Pinpoint the cell where the given text exists, returning its [x, y] midpoint coordinate. 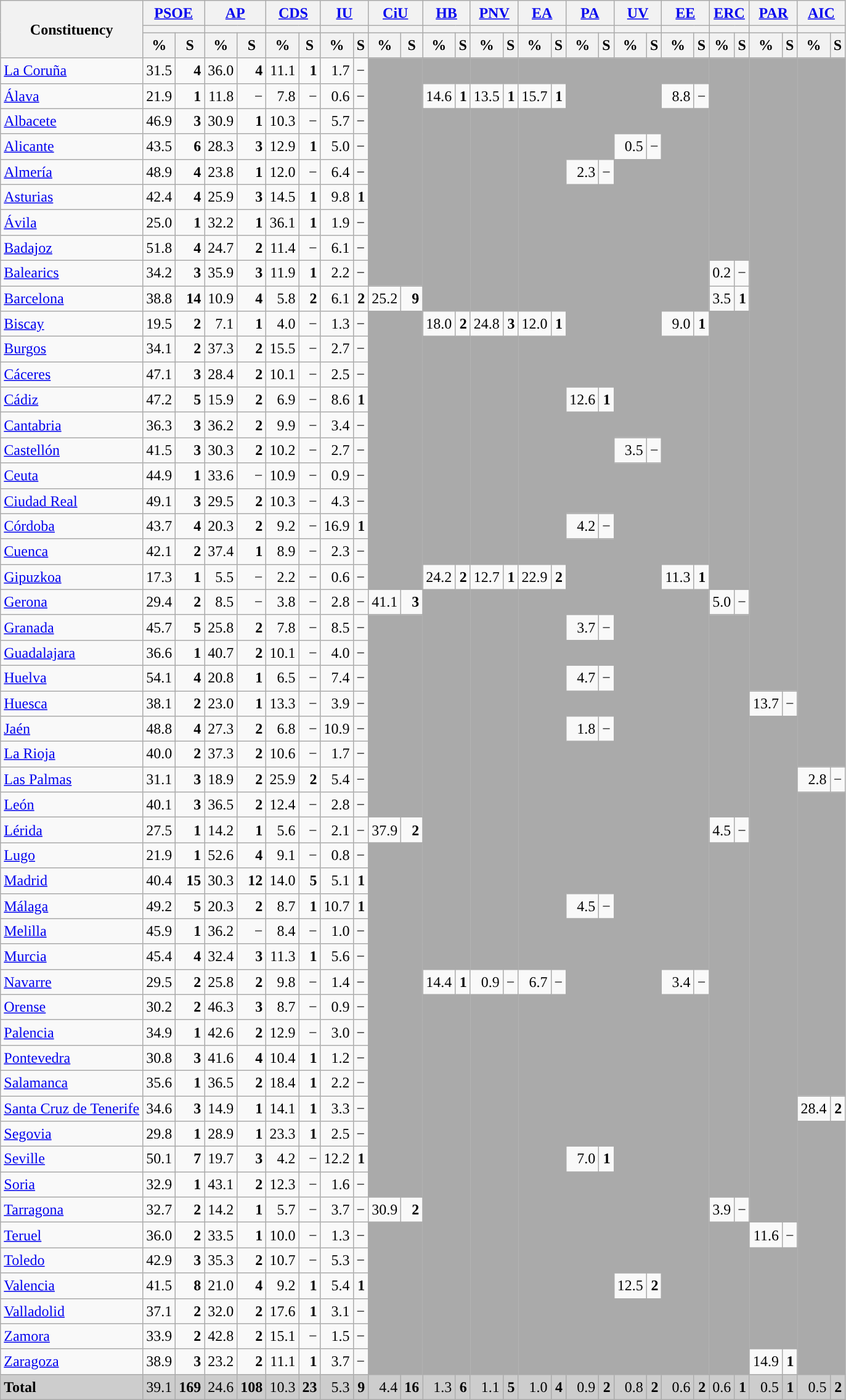
León [71, 805]
Lugo [71, 856]
14 [190, 298]
24.6 [221, 1387]
Asturias [71, 197]
40.0 [159, 755]
14.4 [439, 981]
14.6 [439, 96]
Las Palmas [71, 779]
Madrid [71, 880]
28.9 [221, 1134]
51.8 [159, 248]
6.9 [282, 399]
43.7 [159, 526]
Zamora [71, 1337]
36.6 [159, 652]
16.9 [336, 526]
AP [235, 14]
Melilla [71, 931]
34.9 [159, 1032]
Badajoz [71, 248]
Gipuzkoa [71, 577]
11.9 [282, 272]
38.9 [159, 1361]
42.1 [159, 551]
Seville [71, 1159]
32.0 [221, 1311]
Tarragona [71, 1210]
Huesca [71, 703]
27.5 [159, 830]
5.5 [221, 577]
8.8 [678, 96]
32.2 [221, 222]
7.0 [583, 1159]
44.9 [159, 476]
10.2 [282, 450]
Barcelona [71, 298]
169 [190, 1387]
12.5 [630, 1286]
7.1 [221, 324]
12.2 [336, 1159]
24.7 [221, 248]
Lérida [71, 830]
35.6 [159, 1083]
Cádiz [71, 399]
32.9 [159, 1185]
15.7 [535, 96]
43.5 [159, 147]
6.4 [336, 171]
45.7 [159, 628]
3.3 [336, 1108]
17.6 [282, 1311]
30.2 [159, 1007]
45.4 [159, 957]
12 [251, 880]
29.8 [159, 1134]
8.9 [282, 551]
PNV [494, 14]
5.1 [336, 880]
21.0 [221, 1286]
48.8 [159, 729]
32.4 [221, 957]
Álava [71, 96]
CDS [293, 14]
3.8 [282, 602]
Granada [71, 628]
8.4 [282, 931]
11.8 [221, 96]
Santa Cruz de Tenerife [71, 1108]
42.9 [159, 1260]
Jaén [71, 729]
PSOE [174, 14]
15 [190, 880]
11.6 [765, 1235]
9.9 [282, 425]
2.1 [336, 830]
0.2 [722, 272]
18.9 [221, 779]
42.8 [221, 1337]
42.4 [159, 197]
Total [71, 1387]
43.1 [221, 1185]
36.3 [159, 425]
47.1 [159, 375]
1.1 [487, 1387]
23.3 [282, 1134]
AIC [821, 14]
Guadalajara [71, 652]
Toledo [71, 1260]
30.8 [159, 1058]
40.7 [221, 652]
PAR [773, 14]
UV [638, 14]
Málaga [71, 906]
EA [542, 14]
17.3 [159, 577]
Alicante [71, 147]
Valladolid [71, 1311]
10.4 [282, 1058]
La Coruña [71, 70]
29.4 [159, 602]
4.4 [384, 1387]
23.0 [221, 703]
14.5 [282, 197]
31.1 [159, 779]
Ciudad Real [71, 501]
41.6 [221, 1058]
40.4 [159, 880]
15.9 [221, 399]
Soria [71, 1185]
La Rioja [71, 755]
Murcia [71, 957]
8.6 [336, 399]
18.4 [282, 1083]
23.8 [221, 171]
34.1 [159, 349]
15.5 [282, 349]
12.7 [487, 577]
46.9 [159, 121]
49.2 [159, 906]
42.6 [221, 1032]
IU [344, 14]
28.3 [221, 147]
Ávila [71, 222]
48.9 [159, 171]
19.5 [159, 324]
4.3 [336, 501]
6.7 [535, 981]
1.9 [336, 222]
Biscay [71, 324]
9.1 [282, 856]
1.5 [336, 1337]
1.6 [336, 1185]
50.1 [159, 1159]
12.4 [282, 805]
37.1 [159, 1311]
Castellón [71, 450]
Balearics [71, 272]
10.0 [282, 1235]
33.9 [159, 1337]
6.8 [282, 729]
Orense [71, 1007]
108 [251, 1387]
45.9 [159, 931]
18.0 [439, 324]
31.5 [159, 70]
Constituency [71, 30]
Navarre [71, 981]
37.9 [384, 830]
32.7 [159, 1210]
Teruel [71, 1235]
16 [412, 1387]
Burgos [71, 349]
5.8 [282, 298]
Almería [71, 171]
8 [190, 1286]
Salamanca [71, 1083]
23 [309, 1387]
7 [190, 1159]
35.9 [221, 272]
3.1 [336, 1311]
41.1 [384, 602]
Valencia [71, 1286]
25.0 [159, 222]
Huelva [71, 678]
1.8 [583, 729]
Albacete [71, 121]
1.4 [336, 981]
24.8 [487, 324]
13.5 [487, 96]
4.7 [583, 678]
Cantabria [71, 425]
12.3 [282, 1185]
Córdoba [71, 526]
54.1 [159, 678]
13.7 [765, 703]
23.2 [221, 1361]
Pontevedra [71, 1058]
ERC [730, 14]
13.3 [282, 703]
49.1 [159, 501]
CiU [396, 14]
14.1 [282, 1108]
47.2 [159, 399]
Gerona [71, 602]
19.7 [221, 1159]
24.2 [439, 577]
33.5 [221, 1235]
33.6 [221, 476]
1.2 [336, 1058]
Palencia [71, 1032]
14.0 [282, 880]
46.3 [221, 1007]
11.4 [282, 248]
39.1 [159, 1387]
52.6 [221, 856]
27.3 [221, 729]
HB [446, 14]
Zaragoza [71, 1361]
3.0 [336, 1032]
37.4 [221, 551]
38.8 [159, 298]
36.1 [282, 222]
34.2 [159, 272]
40.1 [159, 805]
PA [590, 14]
38.1 [159, 703]
20.8 [221, 678]
22.9 [535, 577]
25.2 [384, 298]
15.1 [282, 1337]
Cuenca [71, 551]
9.0 [678, 324]
Cáceres [71, 375]
7.4 [336, 678]
Segovia [71, 1134]
EE [685, 14]
Ceuta [71, 476]
35.3 [221, 1260]
12.6 [583, 399]
6.5 [282, 678]
10.6 [282, 755]
34.6 [159, 1108]
